Determine the [X, Y] coordinate at the center of the cell enclosing the given text.  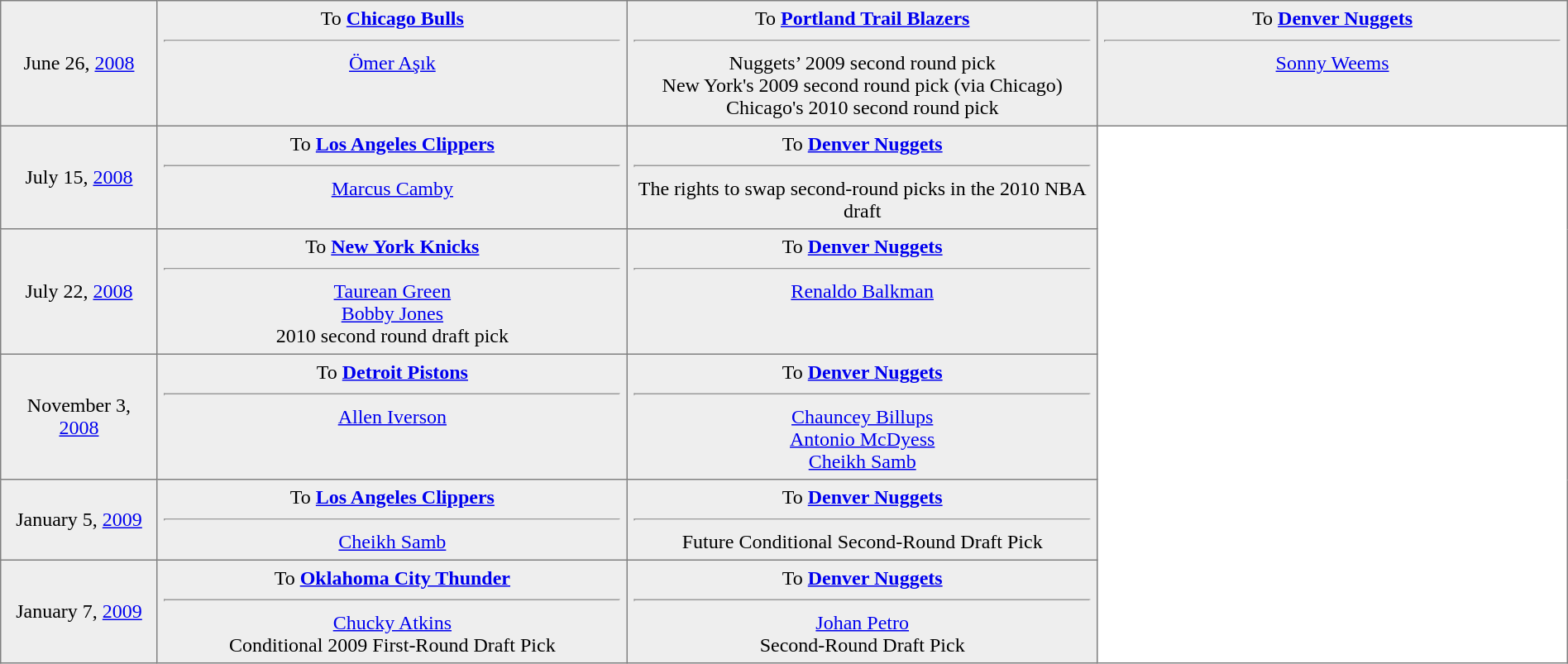
To New York KnicksTaurean GreenBobby Jones2010 second round draft pick [392, 292]
To Oklahoma City ThunderChucky AtkinsConditional 2009 First-Round Draft Pick [392, 611]
January 5, 2009 [79, 520]
July 15, 2008 [79, 177]
To Denver NuggetsChauncey BillupsAntonio McDyessCheikh Samb [863, 417]
To Denver NuggetsThe rights to swap second-round picks in the 2010 NBA draft [863, 177]
To Denver NuggetsFuture Conditional Second-Round Draft Pick [863, 520]
To Los Angeles ClippersMarcus Camby [392, 177]
To Denver NuggetsRenaldo Balkman [863, 292]
To Portland Trail BlazersNuggets’ 2009 second round pickNew York's 2009 second round pick (via Chicago)Chicago's 2010 second round pick [863, 64]
To Denver NuggetsJohan PetroSecond-Round Draft Pick [863, 611]
July 22, 2008 [79, 292]
To Los Angeles ClippersCheikh Samb [392, 520]
June 26, 2008 [79, 64]
November 3, 2008 [79, 417]
To Chicago BullsÖmer Aşık [392, 64]
To Denver NuggetsSonny Weems [1332, 64]
To Detroit PistonsAllen Iverson [392, 417]
January 7, 2009 [79, 611]
